Detect which cell encompasses the target text, then output its [X, Y] center coordinate. 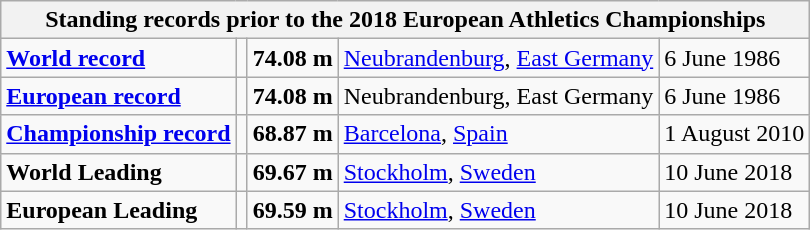
Barcelona, Spain [498, 134]
Standing records prior to the 2018 European Athletics Championships [406, 20]
1 August 2010 [734, 134]
European Leading [118, 210]
69.59 m [292, 210]
European record [118, 96]
World Leading [118, 172]
69.67 m [292, 172]
68.87 m [292, 134]
Championship record [118, 134]
World record [118, 58]
